Pinpoint the cell where the given text exists, returning its [X, Y] midpoint coordinate. 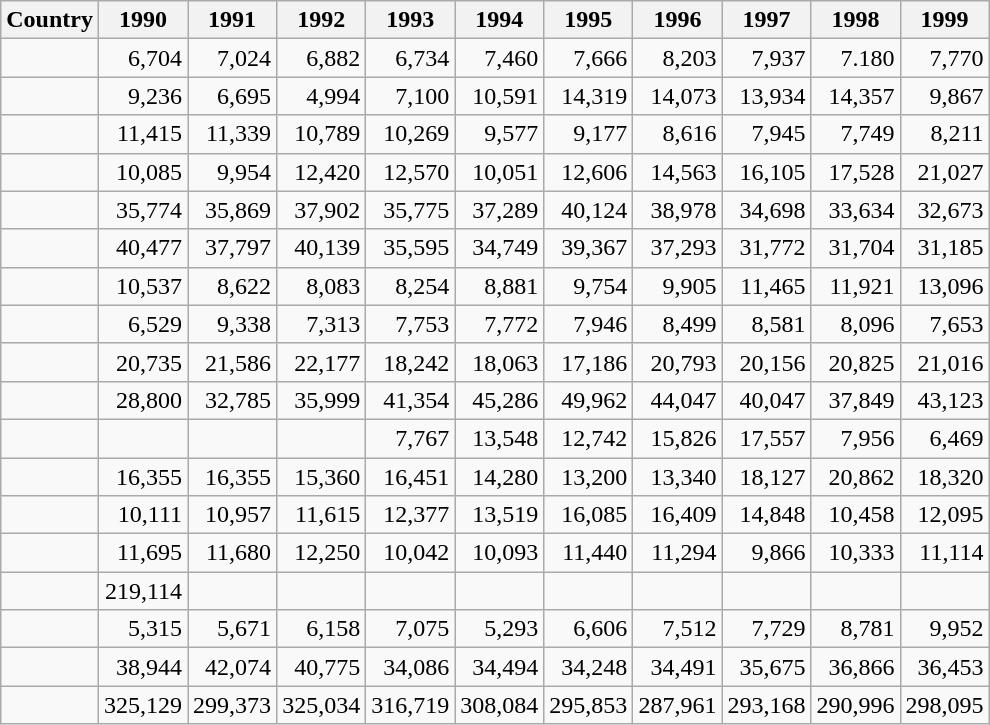
11,415 [142, 134]
18,320 [944, 477]
8,781 [856, 629]
28,800 [142, 400]
10,051 [500, 172]
14,319 [588, 96]
8,881 [500, 286]
11,465 [766, 286]
16,085 [588, 515]
14,280 [500, 477]
16,409 [678, 515]
13,096 [944, 286]
295,853 [588, 705]
9,177 [588, 134]
21,586 [232, 362]
6,704 [142, 58]
10,591 [500, 96]
31,704 [856, 248]
6,734 [410, 58]
9,236 [142, 96]
1995 [588, 20]
8,581 [766, 324]
20,156 [766, 362]
325,034 [322, 705]
7,512 [678, 629]
20,825 [856, 362]
9,577 [500, 134]
13,519 [500, 515]
8,203 [678, 58]
6,695 [232, 96]
290,996 [856, 705]
9,867 [944, 96]
11,339 [232, 134]
12,420 [322, 172]
10,537 [142, 286]
7,945 [766, 134]
11,294 [678, 553]
35,775 [410, 210]
11,921 [856, 286]
40,124 [588, 210]
32,673 [944, 210]
36,866 [856, 667]
9,952 [944, 629]
10,093 [500, 553]
7,937 [766, 58]
32,785 [232, 400]
5,293 [500, 629]
34,749 [500, 248]
33,634 [856, 210]
13,340 [678, 477]
15,826 [678, 438]
287,961 [678, 705]
7,666 [588, 58]
18,242 [410, 362]
9,754 [588, 286]
31,772 [766, 248]
14,563 [678, 172]
39,367 [588, 248]
9,338 [232, 324]
8,083 [322, 286]
219,114 [142, 591]
7,753 [410, 324]
12,377 [410, 515]
298,095 [944, 705]
7.180 [856, 58]
7,313 [322, 324]
7,767 [410, 438]
35,869 [232, 210]
10,042 [410, 553]
12,742 [588, 438]
34,086 [410, 667]
40,477 [142, 248]
11,615 [322, 515]
12,570 [410, 172]
21,016 [944, 362]
35,595 [410, 248]
1990 [142, 20]
18,063 [500, 362]
10,458 [856, 515]
31,185 [944, 248]
1994 [500, 20]
7,749 [856, 134]
316,719 [410, 705]
34,698 [766, 210]
34,248 [588, 667]
37,902 [322, 210]
7,653 [944, 324]
22,177 [322, 362]
299,373 [232, 705]
6,469 [944, 438]
37,293 [678, 248]
7,770 [944, 58]
7,729 [766, 629]
8,622 [232, 286]
6,529 [142, 324]
10,789 [322, 134]
38,978 [678, 210]
40,775 [322, 667]
16,451 [410, 477]
45,286 [500, 400]
12,250 [322, 553]
1991 [232, 20]
4,994 [322, 96]
20,735 [142, 362]
35,675 [766, 667]
14,357 [856, 96]
36,453 [944, 667]
17,528 [856, 172]
7,460 [500, 58]
17,186 [588, 362]
7,100 [410, 96]
11,114 [944, 553]
43,123 [944, 400]
5,315 [142, 629]
20,793 [678, 362]
15,360 [322, 477]
35,774 [142, 210]
35,999 [322, 400]
308,084 [500, 705]
325,129 [142, 705]
34,491 [678, 667]
44,047 [678, 400]
7,956 [856, 438]
8,499 [678, 324]
6,606 [588, 629]
12,606 [588, 172]
11,680 [232, 553]
49,962 [588, 400]
11,440 [588, 553]
37,289 [500, 210]
14,848 [766, 515]
7,772 [500, 324]
Country [50, 20]
11,695 [142, 553]
10,085 [142, 172]
34,494 [500, 667]
13,548 [500, 438]
16,105 [766, 172]
7,075 [410, 629]
10,333 [856, 553]
8,616 [678, 134]
38,944 [142, 667]
5,671 [232, 629]
1998 [856, 20]
13,934 [766, 96]
8,096 [856, 324]
9,954 [232, 172]
9,905 [678, 286]
40,139 [322, 248]
37,797 [232, 248]
1996 [678, 20]
1997 [766, 20]
8,211 [944, 134]
37,849 [856, 400]
42,074 [232, 667]
21,027 [944, 172]
12,095 [944, 515]
1992 [322, 20]
7,024 [232, 58]
14,073 [678, 96]
9,866 [766, 553]
18,127 [766, 477]
293,168 [766, 705]
10,269 [410, 134]
20,862 [856, 477]
6,158 [322, 629]
6,882 [322, 58]
10,111 [142, 515]
8,254 [410, 286]
41,354 [410, 400]
40,047 [766, 400]
17,557 [766, 438]
1999 [944, 20]
10,957 [232, 515]
13,200 [588, 477]
1993 [410, 20]
7,946 [588, 324]
